Capture the cell that displays the provided text and extract its (X, Y) central coordinate. 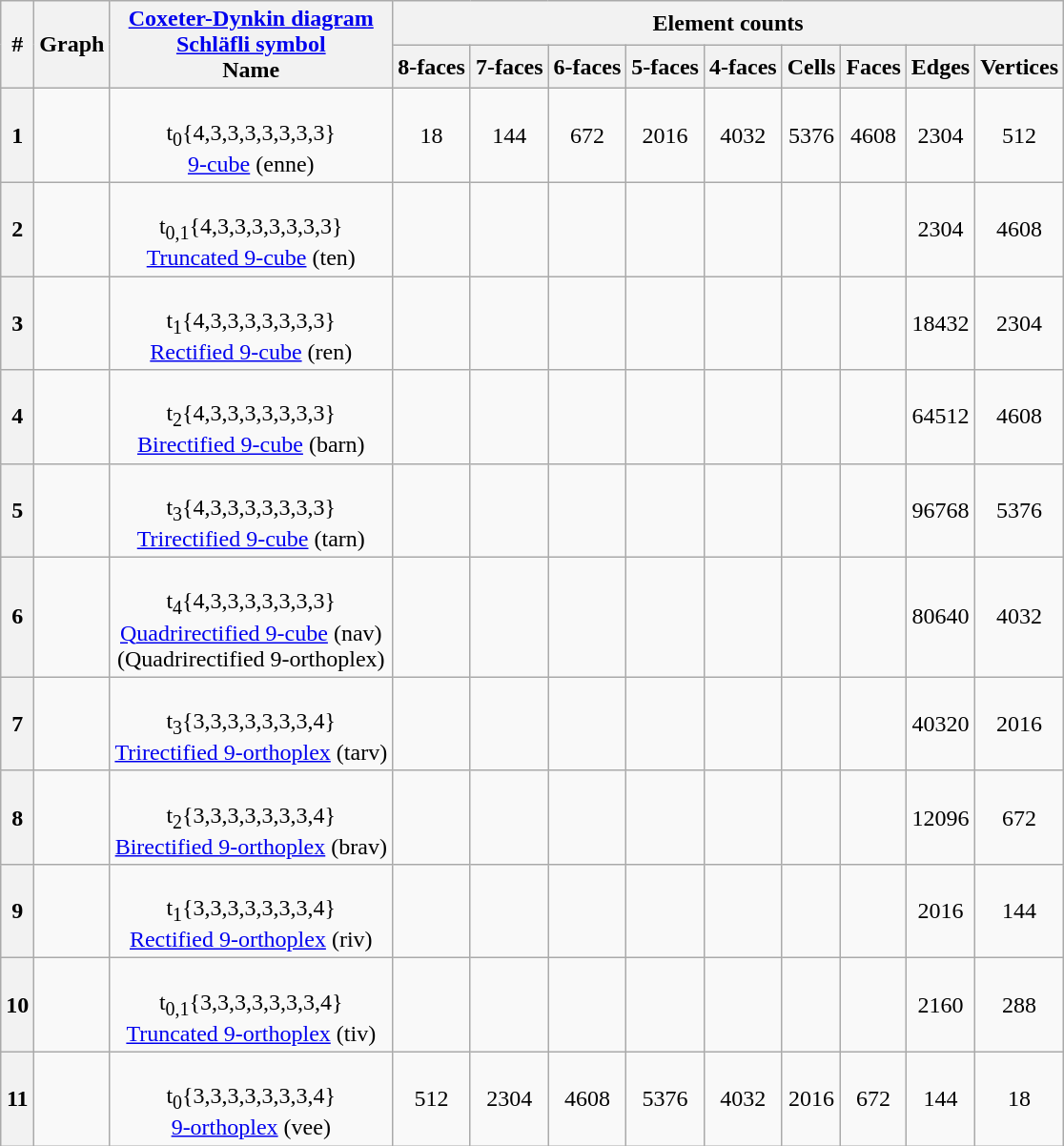
11 (17, 1098)
2 (17, 229)
t3{3,3,3,3,3,3,3,4}Trirectified 9-orthoplex (tarv) (252, 724)
288 (1020, 1005)
4-faces (743, 67)
80640 (940, 618)
t0,1{3,3,3,3,3,3,3,4}Truncated 9-orthoplex (tiv) (252, 1005)
8-faces (432, 67)
Edges (940, 67)
t2{3,3,3,3,3,3,3,4}Birectified 9-orthoplex (brav) (252, 817)
64512 (940, 417)
3 (17, 323)
# (17, 45)
5 (17, 510)
Coxeter-Dynkin diagramSchläfli symbolName (252, 45)
t4{4,3,3,3,3,3,3,3}Quadrirectified 9-cube (nav)(Quadrirectified 9-orthoplex) (252, 618)
t0{4,3,3,3,3,3,3,3}9-cube (enne) (252, 135)
96768 (940, 510)
1 (17, 135)
18432 (940, 323)
7-faces (509, 67)
6-faces (587, 67)
t1{3,3,3,3,3,3,3,4}Rectified 9-orthoplex (riv) (252, 911)
Graph (72, 45)
5-faces (665, 67)
Vertices (1020, 67)
t1{4,3,3,3,3,3,3,3}Rectified 9-cube (ren) (252, 323)
40320 (940, 724)
t0,1{4,3,3,3,3,3,3,3}Truncated 9-cube (ten) (252, 229)
9 (17, 911)
Element counts (728, 23)
t3{4,3,3,3,3,3,3,3}Trirectified 9-cube (tarn) (252, 510)
t0{3,3,3,3,3,3,3,4}9-orthoplex (vee) (252, 1098)
Cells (811, 67)
4 (17, 417)
Faces (873, 67)
6 (17, 618)
8 (17, 817)
10 (17, 1005)
7 (17, 724)
2160 (940, 1005)
t2{4,3,3,3,3,3,3,3}Birectified 9-cube (barn) (252, 417)
12096 (940, 817)
